Pinpoint the cell where the given text exists, returning its (x, y) midpoint coordinate. 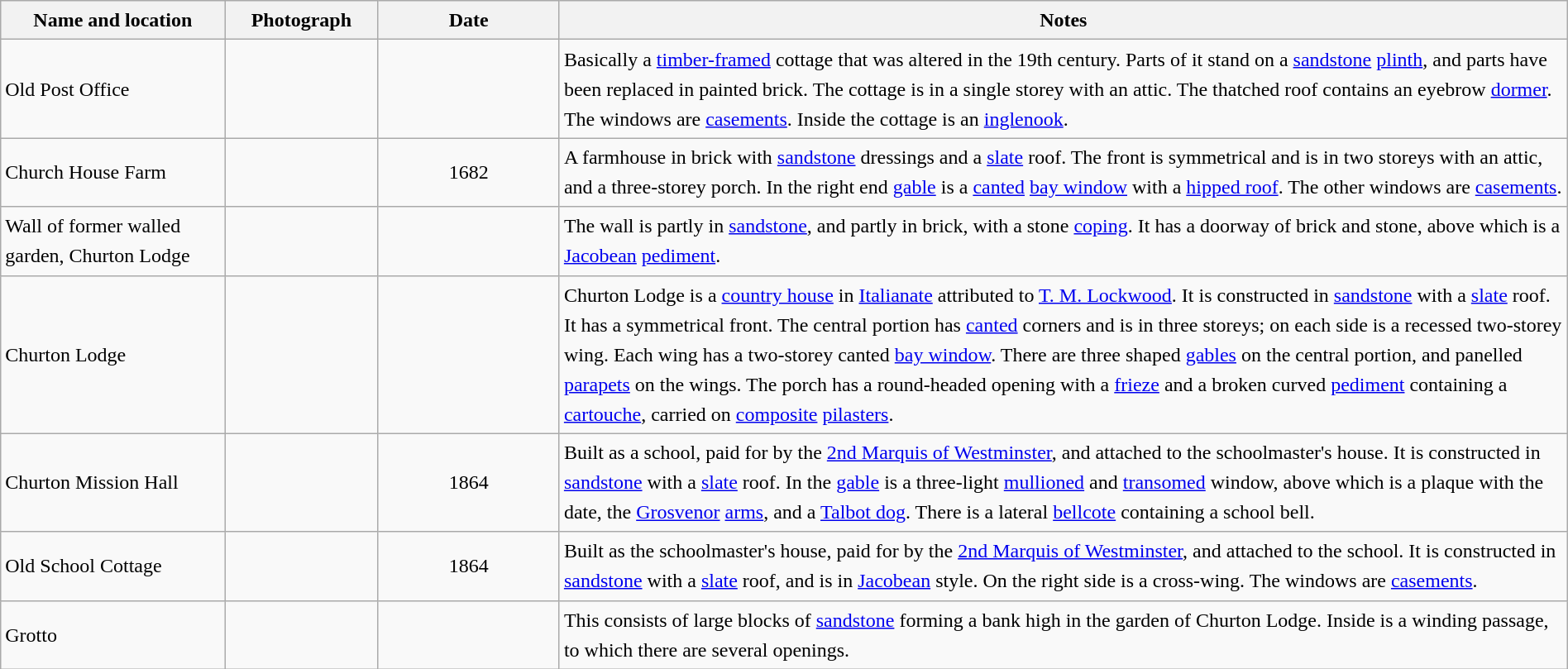
Churton Mission Hall (112, 483)
Old School Cottage (112, 566)
Date (468, 20)
Grotto (112, 635)
Photograph (301, 20)
1682 (468, 172)
Wall of former walled garden, Churton Lodge (112, 241)
The wall is partly in sandstone, and partly in brick, with a stone coping. It has a doorway of brick and stone, above which is a Jacobean pediment. (1064, 241)
Old Post Office (112, 89)
Churton Lodge (112, 354)
Name and location (112, 20)
Church House Farm (112, 172)
Notes (1064, 20)
